Return (X, Y) of the center of cell containing provided text 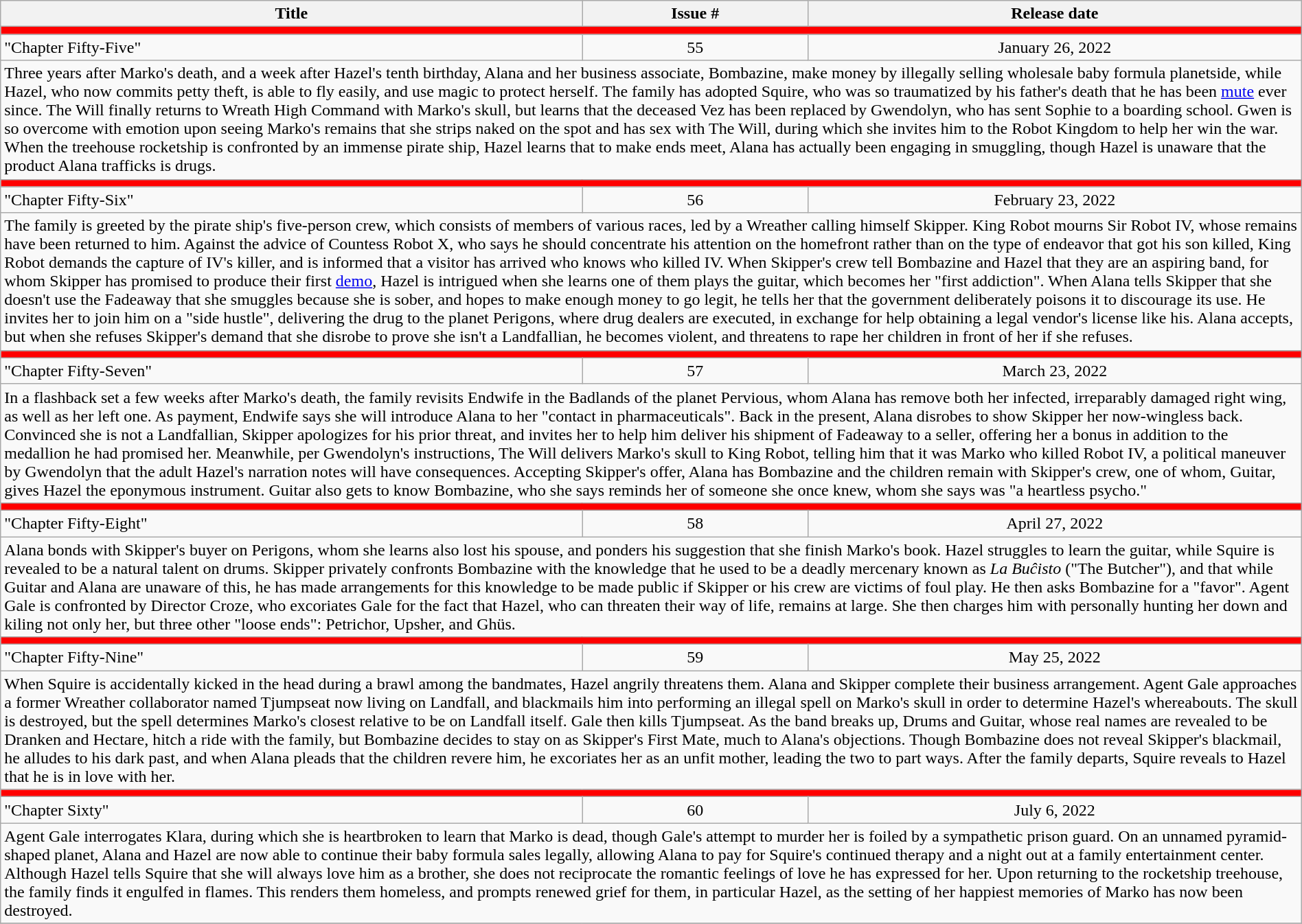
60 (695, 810)
56 (695, 200)
February 23, 2022 (1055, 200)
"Chapter Fifty-Five" (291, 47)
Release date (1055, 14)
Issue # (695, 14)
55 (695, 47)
"Chapter Fifty-Six" (291, 200)
March 23, 2022 (1055, 371)
April 27, 2022 (1055, 523)
May 25, 2022 (1055, 658)
January 26, 2022 (1055, 47)
59 (695, 658)
July 6, 2022 (1055, 810)
"Chapter Fifty-Nine" (291, 658)
57 (695, 371)
"Chapter Sixty" (291, 810)
"Chapter Fifty-Seven" (291, 371)
58 (695, 523)
Title (291, 14)
"Chapter Fifty-Eight" (291, 523)
